Identify which cell holds the provided text, then report its [X, Y] central coordinate. 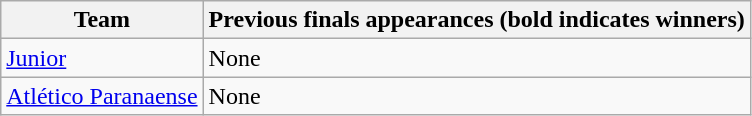
Team [102, 20]
Previous finals appearances (bold indicates winners) [476, 20]
Junior [102, 58]
Atlético Paranaense [102, 96]
